Determine the [x, y] coordinate at the center of the cell enclosing the given text.  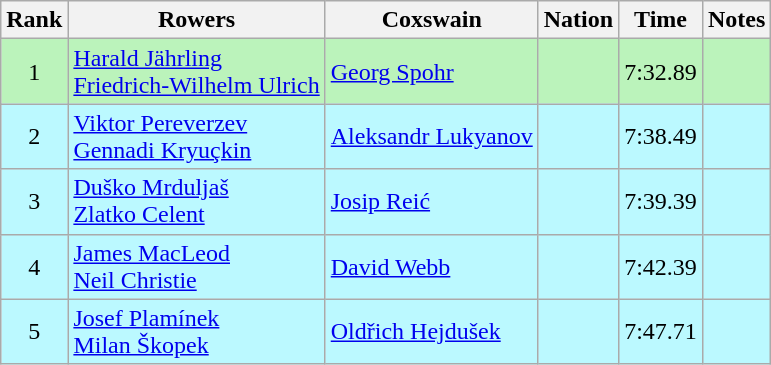
David Webb [432, 266]
2 [34, 136]
5 [34, 332]
7:39.39 [661, 202]
Harald Jährling Friedrich-Wilhelm Ulrich [196, 72]
Time [661, 20]
4 [34, 266]
James MacLeodNeil Christie [196, 266]
7:47.71 [661, 332]
Oldřich Hejdušek [432, 332]
Notes [736, 20]
Georg Spohr [432, 72]
Josip Reić [432, 202]
Nation [578, 20]
Rowers [196, 20]
Duško Mrduljaš Zlatko Celent [196, 202]
Rank [34, 20]
Coxswain [432, 20]
Viktor Pereverzev Gennadi Kryuçkin [196, 136]
Aleksandr Lukyanov [432, 136]
7:42.39 [661, 266]
3 [34, 202]
Josef PlamínekMilan Škopek [196, 332]
7:38.49 [661, 136]
1 [34, 72]
7:32.89 [661, 72]
